Determine the (X, Y) coordinate at the center of the cell enclosing the given text.  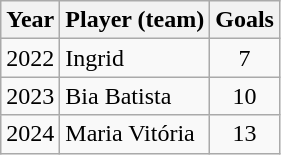
Player (team) (135, 20)
7 (245, 58)
Maria Vitória (135, 134)
10 (245, 96)
2023 (30, 96)
2024 (30, 134)
13 (245, 134)
Bia Batista (135, 96)
Goals (245, 20)
Ingrid (135, 58)
Year (30, 20)
2022 (30, 58)
